Find where the given text appears and provide that cell's center as (x, y) coordinate. 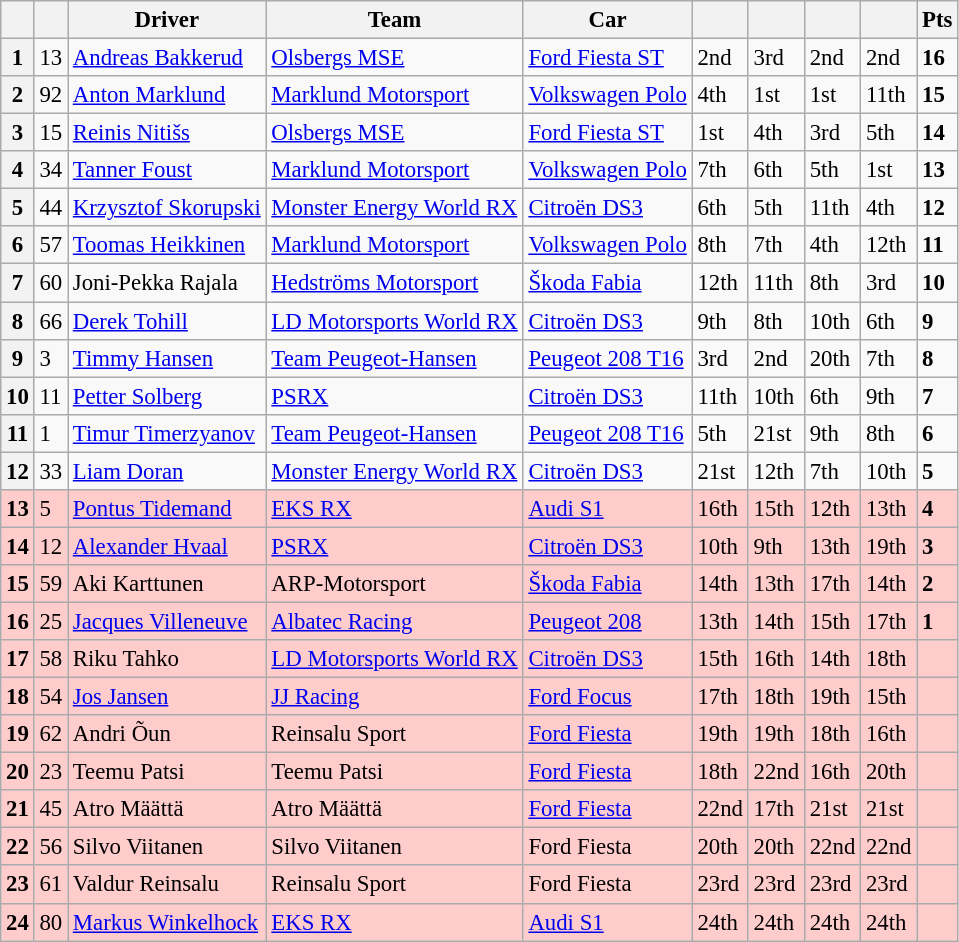
Aki Karttunen (168, 584)
Liam Doran (168, 471)
Hedströms Motorsport (394, 283)
Peugeot 208 (608, 621)
Timmy Hansen (168, 358)
54 (50, 697)
59 (50, 584)
ARP-Motorsport (394, 584)
Driver (168, 20)
Riku Tahko (168, 659)
Tanner Foust (168, 170)
Team (394, 20)
57 (50, 245)
22 (18, 847)
33 (50, 471)
18 (18, 697)
45 (50, 809)
Anton Marklund (168, 95)
Pts (938, 20)
21 (18, 809)
34 (50, 170)
56 (50, 847)
25 (50, 621)
Timur Timerzyanov (168, 433)
58 (50, 659)
Joni-Pekka Rajala (168, 283)
61 (50, 885)
Alexander Hvaal (168, 546)
Ford Focus (608, 697)
92 (50, 95)
Petter Solberg (168, 396)
Andri Õun (168, 734)
Krzysztof Skorupski (168, 208)
24 (18, 922)
Derek Tohill (168, 321)
66 (50, 321)
19 (18, 734)
Jos Jansen (168, 697)
62 (50, 734)
17 (18, 659)
Jacques Villeneuve (168, 621)
Pontus Tidemand (168, 509)
Reinis Nitišs (168, 133)
JJ Racing (394, 697)
Car (608, 20)
44 (50, 208)
Toomas Heikkinen (168, 245)
60 (50, 283)
Andreas Bakkerud (168, 58)
Albatec Racing (394, 621)
Valdur Reinsalu (168, 885)
20 (18, 772)
Markus Winkelhock (168, 922)
80 (50, 922)
